Locate the cell with the specified text and output its (x, y) center coordinate. 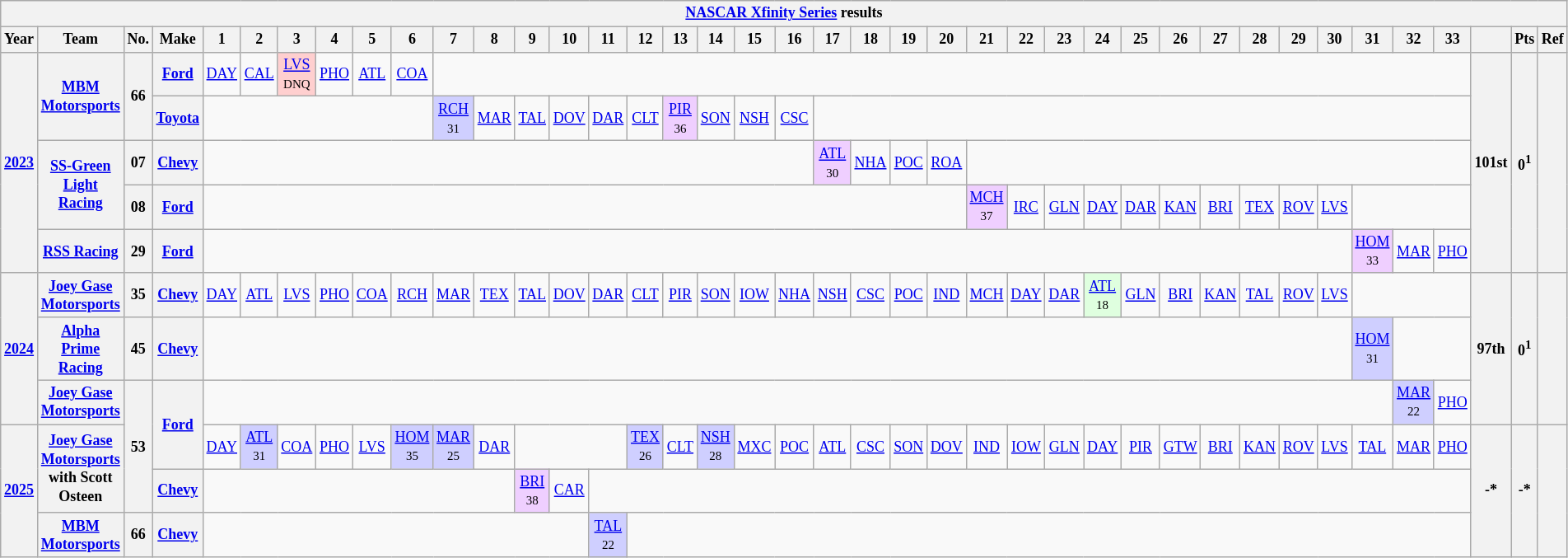
LVSDNQ (296, 74)
22 (1026, 40)
97th (1491, 349)
35 (138, 295)
RCH31 (454, 119)
Make (178, 40)
BRI38 (532, 491)
21 (987, 40)
7 (454, 40)
5 (372, 40)
GTW (1180, 447)
32 (1414, 40)
12 (646, 40)
9 (532, 40)
NSH28 (715, 447)
08 (138, 207)
ROA (947, 162)
RCH (412, 295)
18 (870, 40)
HOM31 (1372, 349)
33 (1453, 40)
TEX26 (646, 447)
24 (1103, 40)
TAL22 (608, 535)
19 (909, 40)
4 (334, 40)
ATL30 (832, 162)
SS-Green Light Racing (81, 185)
ATL18 (1103, 295)
RSS Racing (81, 251)
45 (138, 349)
15 (754, 40)
Alpha Prime Racing (81, 349)
HOM33 (1372, 251)
Year (20, 40)
No. (138, 40)
Toyota (178, 119)
3 (296, 40)
IRC (1026, 207)
28 (1260, 40)
101st (1491, 162)
2025 (20, 491)
CAR (569, 491)
MXC (754, 447)
Joey Gase Motorsports with Scott Osteen (81, 468)
MAR22 (1414, 402)
8 (494, 40)
11 (608, 40)
53 (138, 447)
2023 (20, 162)
17 (832, 40)
30 (1334, 40)
10 (569, 40)
16 (795, 40)
07 (138, 162)
2 (259, 40)
HOM35 (412, 447)
Ref (1552, 40)
NASCAR Xfinity Series results (784, 13)
PIR36 (680, 119)
25 (1141, 40)
14 (715, 40)
MCH (987, 295)
2024 (20, 349)
13 (680, 40)
27 (1220, 40)
26 (1180, 40)
31 (1372, 40)
Pts (1525, 40)
6 (412, 40)
MCH37 (987, 207)
23 (1064, 40)
MAR25 (454, 447)
ATL31 (259, 447)
Team (81, 40)
20 (947, 40)
1 (222, 40)
CAL (259, 74)
